Scan for the cell matching the given text and deliver its (x, y) coordinate at center. 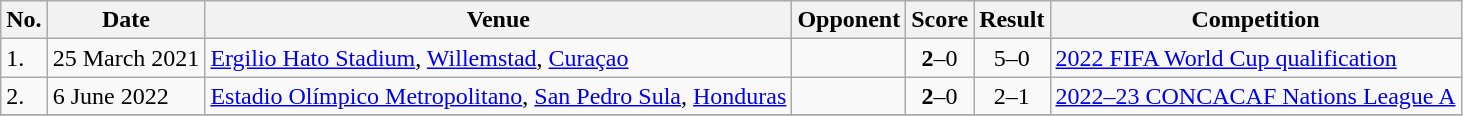
Ergilio Hato Stadium, Willemstad, Curaçao (498, 58)
Opponent (849, 20)
Competition (1256, 20)
5–0 (1012, 58)
25 March 2021 (126, 58)
Date (126, 20)
Result (1012, 20)
Venue (498, 20)
1. (24, 58)
2022 FIFA World Cup qualification (1256, 58)
Estadio Olímpico Metropolitano, San Pedro Sula, Honduras (498, 96)
Score (940, 20)
No. (24, 20)
2–1 (1012, 96)
6 June 2022 (126, 96)
2022–23 CONCACAF Nations League A (1256, 96)
2. (24, 96)
